Find where the given text appears and provide that cell's center as (X, Y) coordinate. 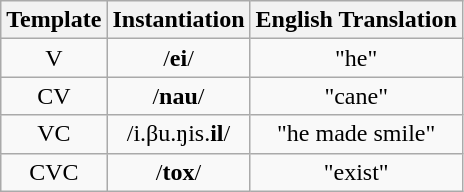
/ei/ (178, 58)
CVC (54, 172)
Instantiation (178, 20)
"he made smile" (356, 134)
/nau/ (178, 96)
VC (54, 134)
CV (54, 96)
English Translation (356, 20)
Template (54, 20)
/tox/ (178, 172)
"he" (356, 58)
"exist" (356, 172)
"cane" (356, 96)
/i.βu.ŋis.il/ (178, 134)
V (54, 58)
